Capture the cell that displays the provided text and extract its [X, Y] central coordinate. 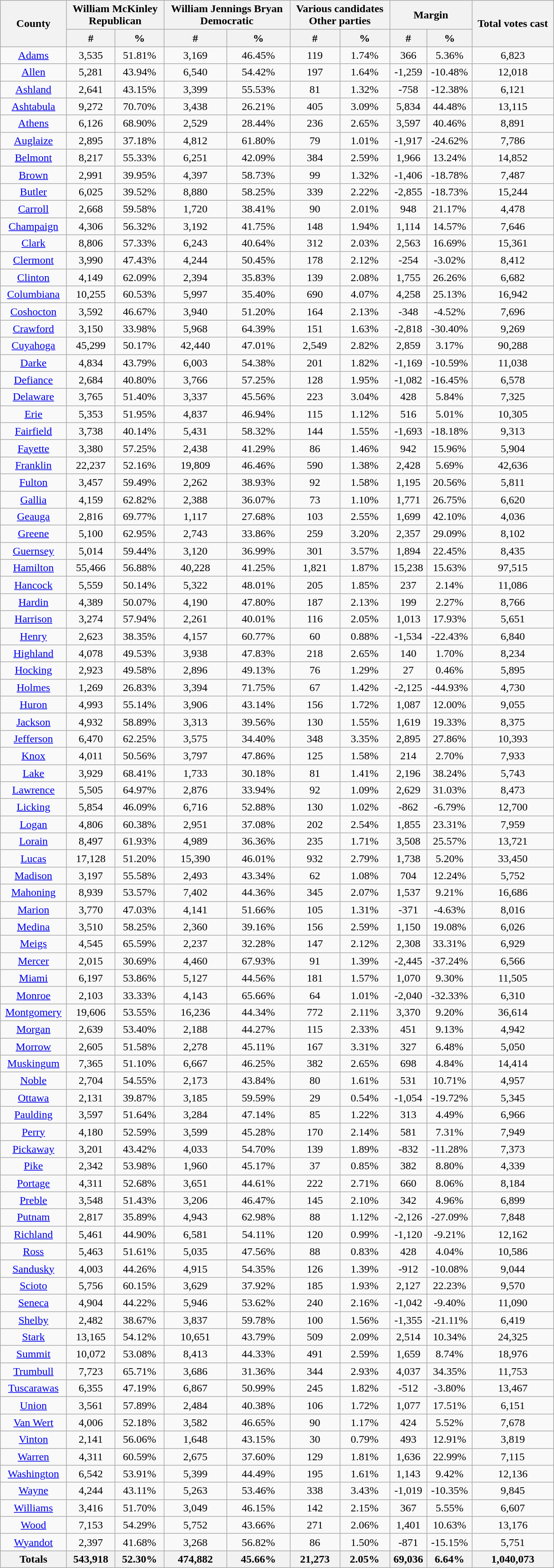
12,162 [513, 1234]
5.01% [449, 414]
6,607 [513, 1508]
4,037 [408, 1371]
58.89% [139, 722]
15.63% [449, 568]
-4.52% [449, 312]
38.93% [258, 482]
5,895 [513, 670]
142 [315, 1508]
Delaware [33, 397]
Margin [431, 15]
4.49% [449, 1115]
-44.93% [449, 687]
10,305 [513, 414]
25.57% [449, 841]
-1,054 [408, 1098]
15,361 [513, 243]
37.60% [258, 1457]
30 [315, 1440]
313 [408, 1115]
1.09% [365, 790]
80 [315, 1081]
Defiance [33, 380]
125 [315, 756]
4,258 [408, 295]
Geauga [33, 517]
5,811 [513, 482]
8,766 [513, 602]
42.10% [449, 517]
1.94% [365, 226]
12.91% [449, 1440]
3,370 [408, 1012]
Auglaize [33, 141]
73 [315, 500]
2,817 [91, 1217]
3.35% [365, 739]
7,933 [513, 756]
Lucas [33, 859]
2.54% [365, 824]
1.02% [365, 807]
5,854 [91, 807]
2.07% [365, 893]
4,806 [91, 824]
6,929 [513, 944]
40.64% [258, 243]
52.30% [139, 1559]
14,852 [513, 158]
44.36% [258, 893]
40.80% [139, 380]
27.86% [449, 739]
2,549 [315, 346]
1.08% [365, 876]
34.35% [449, 1371]
44.22% [139, 1303]
51.43% [139, 1200]
Clinton [33, 277]
7,959 [513, 824]
21,273 [315, 1559]
52.59% [139, 1132]
Brown [33, 175]
2,015 [91, 961]
46.15% [258, 1508]
3,438 [195, 106]
53.62% [258, 1303]
26.26% [449, 277]
-22.43% [449, 636]
2.11% [365, 1012]
41.68% [139, 1542]
62 [315, 876]
1,195 [408, 482]
3,770 [91, 910]
-9.40% [449, 1303]
8.06% [449, 1183]
20.56% [449, 482]
-912 [408, 1268]
1.57% [365, 978]
2.01% [365, 209]
0.46% [449, 670]
205 [315, 585]
-832 [408, 1149]
60 [315, 636]
6,419 [513, 1320]
5,651 [513, 619]
44.90% [139, 1234]
10,255 [91, 295]
5,559 [91, 585]
44.49% [258, 1474]
Madison [33, 876]
-1,042 [408, 1303]
Montgomery [33, 1012]
151 [315, 329]
8,102 [513, 534]
-24.62% [449, 141]
40.38% [258, 1405]
2,388 [195, 500]
7,325 [513, 397]
9,845 [513, 1491]
13,467 [513, 1388]
1.63% [365, 329]
4,993 [91, 705]
43.94% [139, 72]
-2,126 [408, 1217]
Coshocton [33, 312]
3,510 [91, 927]
2,896 [195, 670]
7.31% [449, 1132]
29.09% [449, 534]
45.11% [258, 1047]
8,413 [195, 1354]
64.39% [258, 329]
49.58% [139, 670]
62.98% [258, 1217]
4,011 [91, 756]
342 [408, 1200]
8,473 [513, 790]
4,078 [91, 653]
3,686 [195, 1371]
99 [315, 175]
4,141 [195, 910]
2,397 [91, 1542]
3,416 [91, 1508]
772 [315, 1012]
-348 [408, 312]
116 [315, 619]
5,834 [408, 106]
8,016 [513, 910]
-19.72% [449, 1098]
47.80% [258, 602]
4,003 [91, 1268]
6,025 [91, 192]
10,651 [195, 1337]
19,809 [195, 465]
167 [315, 1047]
7,848 [513, 1217]
690 [315, 295]
70.70% [139, 106]
4,904 [91, 1303]
Ottawa [33, 1098]
178 [315, 260]
50.14% [139, 585]
11,086 [513, 585]
2,196 [408, 773]
3,738 [91, 431]
6,682 [513, 277]
4,915 [195, 1268]
1.64% [365, 72]
54.29% [139, 1525]
Meigs [33, 944]
Adams [33, 55]
22.99% [449, 1457]
40.46% [449, 123]
8.74% [449, 1354]
65.59% [139, 944]
-10.48% [449, 72]
3,766 [195, 380]
46.94% [258, 414]
47.01% [258, 346]
9,570 [513, 1286]
2,629 [408, 790]
44.34% [258, 1012]
6,620 [513, 500]
2,529 [195, 123]
8,412 [513, 260]
1.38% [365, 465]
3,049 [195, 1508]
57.89% [139, 1405]
1,966 [408, 158]
2,342 [91, 1166]
1.74% [365, 55]
Union [33, 1405]
90,288 [513, 346]
60.15% [139, 1286]
-3.80% [449, 1388]
2,127 [408, 1286]
19,606 [91, 1012]
Wyandot [33, 1542]
38.41% [258, 209]
4,159 [91, 500]
1,013 [408, 619]
9.42% [449, 1474]
1.46% [365, 448]
181 [315, 978]
53.08% [139, 1354]
3.57% [365, 551]
6,899 [513, 1200]
1,755 [408, 277]
2,360 [195, 927]
1.17% [365, 1423]
33.94% [258, 790]
-37.24% [449, 961]
Highland [33, 653]
Monroe [33, 995]
Darke [33, 363]
7,373 [513, 1149]
25.13% [449, 295]
9.30% [449, 978]
30.69% [139, 961]
County [33, 23]
384 [315, 158]
5,968 [195, 329]
942 [408, 448]
367 [408, 1508]
51.10% [139, 1064]
-6.79% [449, 807]
509 [315, 1337]
5,322 [195, 585]
2.10% [365, 1200]
271 [315, 1525]
5,345 [513, 1098]
2,605 [91, 1047]
1,733 [195, 773]
Morgan [33, 1029]
3,274 [91, 619]
Scioto [33, 1286]
1.85% [365, 585]
1,117 [195, 517]
Stark [33, 1337]
22.23% [449, 1286]
1.42% [365, 687]
581 [408, 1132]
5,904 [513, 448]
3,394 [195, 687]
5,100 [91, 534]
5.55% [449, 1508]
31.03% [449, 790]
-2,040 [408, 995]
4.96% [449, 1200]
39.52% [139, 192]
Noble [33, 1081]
61.80% [258, 141]
-21.11% [449, 1320]
22.45% [449, 551]
68.41% [139, 773]
Wayne [33, 1491]
22,237 [91, 465]
-12.38% [449, 89]
51.95% [139, 414]
5.69% [449, 465]
43.84% [258, 1081]
7,115 [513, 1457]
45.17% [258, 1166]
1.56% [365, 1320]
105 [315, 910]
235 [315, 841]
0.54% [365, 1098]
45.66% [258, 1559]
33.98% [139, 329]
53.57% [139, 893]
48.01% [258, 585]
2,278 [195, 1047]
69,036 [408, 1559]
6,566 [513, 961]
35.89% [139, 1217]
2,514 [408, 1337]
44.48% [449, 106]
5,431 [195, 431]
8,435 [513, 551]
Crawford [33, 329]
405 [315, 106]
Hancock [33, 585]
1,537 [408, 893]
2,668 [91, 209]
46.45% [258, 55]
5,263 [195, 1491]
Fairfield [33, 431]
58.32% [258, 431]
49.53% [139, 653]
36.99% [258, 551]
Muskingum [33, 1064]
6,197 [91, 978]
Lorain [33, 841]
6,716 [195, 807]
Van Wert [33, 1423]
Cuyahoga [33, 346]
4,989 [195, 841]
3,938 [195, 653]
5,127 [195, 978]
3,206 [195, 1200]
223 [315, 397]
4,149 [91, 277]
2,438 [195, 448]
2.71% [365, 1183]
2,484 [195, 1405]
218 [315, 653]
2,131 [91, 1098]
Clark [33, 243]
4,478 [513, 209]
4.84% [449, 1064]
3,819 [513, 1440]
16,686 [513, 893]
42,440 [195, 346]
Belmont [33, 158]
2,173 [195, 1081]
55.14% [139, 705]
51.58% [139, 1047]
7,723 [91, 1371]
50.56% [139, 756]
3,561 [91, 1405]
45,299 [91, 346]
6.48% [449, 1047]
59.58% [139, 209]
59.78% [258, 1320]
William Jennings BryanDemocratic [227, 15]
10.34% [449, 1337]
Portage [33, 1183]
3,268 [195, 1542]
13,115 [513, 106]
2,428 [408, 465]
34.40% [258, 739]
3.09% [365, 106]
6,867 [195, 1388]
46.46% [258, 465]
Trumbull [33, 1371]
28.44% [258, 123]
21.17% [449, 209]
46.25% [258, 1064]
8,217 [91, 158]
-18.78% [449, 175]
0.88% [365, 636]
366 [408, 55]
-512 [408, 1388]
Athens [33, 123]
10,072 [91, 1354]
1,143 [408, 1474]
344 [315, 1371]
42.09% [258, 158]
1,077 [408, 1405]
9,269 [513, 329]
4,460 [195, 961]
4.07% [365, 295]
46.47% [258, 1200]
Ross [33, 1251]
59.49% [139, 482]
1.95% [365, 380]
1.93% [365, 1286]
64 [315, 995]
54.12% [139, 1337]
Hardin [33, 602]
60.59% [139, 1457]
52.88% [258, 807]
39.87% [139, 1098]
17.93% [449, 619]
Lawrence [33, 790]
119 [315, 55]
2,623 [91, 636]
2,675 [195, 1457]
-27.09% [449, 1217]
2,394 [195, 277]
56.88% [139, 568]
474,882 [195, 1559]
40.01% [258, 619]
38.35% [139, 636]
1,619 [408, 722]
-1,082 [408, 380]
4,180 [91, 1132]
3,837 [195, 1320]
36.07% [258, 500]
4,957 [513, 1081]
Hocking [33, 670]
1,738 [408, 859]
65.71% [139, 1371]
Preble [33, 1200]
50.45% [258, 260]
2,991 [91, 175]
1,636 [408, 1457]
2,261 [195, 619]
7,153 [91, 1525]
Henry [33, 636]
6,470 [91, 739]
Holmes [33, 687]
1,150 [408, 927]
4,397 [195, 175]
3,284 [195, 1115]
35.40% [258, 295]
2,876 [195, 790]
-1,355 [408, 1320]
3,592 [91, 312]
4,190 [195, 602]
-254 [408, 260]
201 [315, 363]
3,120 [195, 551]
1.10% [365, 500]
62.25% [139, 739]
7,949 [513, 1132]
62.82% [139, 500]
2,482 [91, 1320]
4,389 [91, 602]
Vinton [33, 1440]
26.83% [139, 687]
491 [315, 1354]
Tuscarawas [33, 1388]
259 [315, 534]
6,966 [513, 1115]
3,508 [408, 841]
10.71% [449, 1081]
5.20% [449, 859]
1.50% [365, 1542]
97,515 [513, 568]
Ashtabula [33, 106]
5,399 [195, 1474]
4,812 [195, 141]
Total votes cast [513, 23]
245 [315, 1388]
Williams [33, 1508]
6,840 [513, 636]
51.66% [258, 910]
2.09% [365, 1337]
6,581 [195, 1234]
0.83% [365, 1251]
4,943 [195, 1217]
11,753 [513, 1371]
51.81% [139, 55]
6,243 [195, 243]
27 [408, 670]
Jefferson [33, 739]
8,939 [91, 893]
2.16% [365, 1303]
57.33% [139, 243]
50.07% [139, 602]
Guernsey [33, 551]
27.68% [258, 517]
4,545 [91, 944]
16,942 [513, 295]
0.85% [365, 1166]
37.18% [139, 141]
1.87% [365, 568]
12,700 [513, 807]
11,038 [513, 363]
Butler [33, 192]
0.79% [365, 1440]
79 [315, 141]
1.31% [365, 910]
16.69% [449, 243]
148 [315, 226]
9.20% [449, 1012]
348 [315, 739]
424 [408, 1423]
52.68% [139, 1183]
33,450 [513, 859]
6,003 [195, 363]
Sandusky [33, 1268]
3,197 [91, 876]
1,894 [408, 551]
37 [315, 1166]
15,244 [513, 192]
5,281 [91, 72]
4.04% [449, 1251]
39.16% [258, 927]
202 [315, 824]
47.83% [258, 653]
43.34% [258, 876]
56.32% [139, 226]
5.36% [449, 55]
49.13% [258, 670]
4,306 [91, 226]
3,629 [195, 1286]
42,636 [513, 465]
237 [408, 585]
3,380 [91, 448]
195 [315, 1474]
14,414 [513, 1064]
60.38% [139, 824]
120 [315, 1234]
47.14% [258, 1115]
40,228 [195, 568]
5,353 [91, 414]
17,128 [91, 859]
31.36% [258, 1371]
Various candidatesOther parties [340, 15]
Knox [33, 756]
5,463 [91, 1251]
15.96% [449, 448]
3.20% [365, 534]
345 [315, 893]
164 [315, 312]
56.06% [139, 1440]
54.55% [139, 1081]
493 [408, 1440]
45.28% [258, 1132]
33.86% [258, 534]
2,743 [195, 534]
58.73% [258, 175]
5,997 [195, 295]
35.83% [258, 277]
2.55% [365, 517]
11,090 [513, 1303]
698 [408, 1064]
Shelby [33, 1320]
4,033 [195, 1149]
1,648 [195, 1440]
-862 [408, 807]
9,055 [513, 705]
-10.08% [449, 1268]
-1,169 [408, 363]
46.67% [139, 312]
1.71% [365, 841]
43.14% [258, 705]
-758 [408, 89]
1,960 [195, 1166]
19.33% [449, 722]
-2,855 [408, 192]
Warren [33, 1457]
47.56% [258, 1251]
312 [315, 243]
Licking [33, 807]
2.15% [365, 1508]
59.59% [258, 1098]
214 [408, 756]
-10.59% [449, 363]
39.95% [139, 175]
5.52% [449, 1423]
44.33% [258, 1354]
53.86% [139, 978]
Allen [33, 72]
187 [315, 602]
8,880 [195, 192]
Logan [33, 824]
53.91% [139, 1474]
23.31% [449, 824]
145 [315, 1200]
4,942 [513, 1029]
3,337 [195, 397]
2,816 [91, 517]
41.29% [258, 448]
338 [315, 1491]
59.44% [139, 551]
50.17% [139, 346]
3.31% [365, 1047]
3.04% [365, 397]
Franklin [33, 465]
46.09% [139, 807]
Wood [33, 1525]
76 [315, 670]
3,940 [195, 312]
2,357 [408, 534]
-2,125 [408, 687]
2,684 [91, 380]
12.24% [449, 876]
240 [315, 1303]
2,951 [195, 824]
36,614 [513, 1012]
Gallia [33, 500]
129 [315, 1457]
26.75% [449, 500]
Richland [33, 1234]
7,365 [91, 1064]
33.33% [139, 995]
3,535 [91, 55]
948 [408, 209]
Totals [33, 1559]
60.77% [258, 636]
660 [408, 1183]
144 [315, 431]
2,141 [91, 1440]
13,721 [513, 841]
40.14% [139, 431]
-1,019 [408, 1491]
4,143 [195, 995]
185 [315, 1286]
Jackson [33, 722]
1,269 [91, 687]
-1,693 [408, 431]
531 [408, 1081]
12,018 [513, 72]
1,070 [408, 978]
5,014 [91, 551]
3,548 [91, 1200]
52.16% [139, 465]
1.41% [365, 773]
126 [315, 1268]
-16.45% [449, 380]
2.70% [449, 756]
3,765 [91, 397]
8,806 [91, 243]
301 [315, 551]
6,578 [513, 380]
-18.73% [449, 192]
103 [315, 517]
6.64% [449, 1559]
3,399 [195, 89]
47.03% [139, 910]
3,185 [195, 1098]
1,401 [408, 1525]
68.90% [139, 123]
53.40% [139, 1029]
4,339 [513, 1166]
61.93% [139, 841]
2.27% [449, 602]
57.94% [139, 619]
60.53% [139, 295]
3,201 [91, 1149]
3,457 [91, 482]
7,696 [513, 312]
-3.02% [449, 260]
2.08% [365, 277]
5,756 [91, 1286]
4,932 [91, 722]
53.55% [139, 1012]
30.18% [258, 773]
1,699 [408, 517]
51.64% [139, 1115]
4,730 [513, 687]
54.70% [258, 1149]
46.65% [258, 1423]
45.56% [258, 397]
-1,120 [408, 1234]
Summit [33, 1354]
6,540 [195, 72]
199 [408, 602]
2.33% [365, 1029]
Medina [33, 927]
6,542 [91, 1474]
19.08% [449, 927]
6,026 [513, 927]
8,497 [91, 841]
-11.28% [449, 1149]
2,641 [91, 89]
24,325 [513, 1337]
32.28% [258, 944]
Huron [33, 705]
-9.21% [449, 1234]
9.21% [449, 893]
44.61% [258, 1183]
Seneca [33, 1303]
0.99% [365, 1234]
13.24% [449, 158]
4,006 [91, 1423]
67.93% [258, 961]
91 [315, 961]
10,393 [513, 739]
236 [315, 123]
55.58% [139, 876]
2.22% [365, 192]
7,487 [513, 175]
43.11% [139, 1491]
43.42% [139, 1149]
3,150 [91, 329]
41.75% [258, 226]
100 [315, 1320]
56.82% [258, 1542]
543,918 [91, 1559]
3,599 [195, 1132]
Clermont [33, 260]
5,461 [91, 1234]
-1,917 [408, 141]
65.66% [258, 995]
52.18% [139, 1423]
1.29% [365, 670]
2.06% [365, 1525]
37.08% [258, 824]
6,310 [513, 995]
2,188 [195, 1029]
41.25% [258, 568]
14.57% [449, 226]
170 [315, 1132]
-30.40% [449, 329]
3,192 [195, 226]
2,704 [91, 1081]
15,390 [195, 859]
2.79% [365, 859]
9.13% [449, 1029]
38.24% [449, 773]
53.46% [258, 1491]
3.17% [449, 346]
-10.35% [449, 1491]
Perry [33, 1132]
1,771 [408, 500]
3,575 [195, 739]
8,234 [513, 653]
67 [315, 687]
2,563 [408, 243]
51.70% [139, 1508]
327 [408, 1047]
15,238 [408, 568]
6,151 [513, 1405]
4,834 [91, 363]
3,990 [91, 260]
Marion [33, 910]
8.80% [449, 1166]
4,837 [195, 414]
7,646 [513, 226]
339 [315, 192]
1,087 [408, 705]
Greene [33, 534]
2,103 [91, 995]
2,639 [91, 1029]
-2,818 [408, 329]
1.22% [365, 1115]
704 [408, 876]
1,821 [315, 568]
3,797 [195, 756]
Columbiana [33, 295]
36.36% [258, 841]
3,906 [195, 705]
Pickaway [33, 1149]
7,786 [513, 141]
13,176 [513, 1525]
1,114 [408, 226]
38.67% [139, 1320]
1.81% [365, 1457]
Pike [33, 1166]
2,262 [195, 482]
6,823 [513, 55]
12.00% [449, 705]
1.89% [365, 1149]
-871 [408, 1542]
43.66% [258, 1525]
4,157 [195, 636]
Mercer [33, 961]
-32.33% [449, 995]
451 [408, 1029]
54.38% [258, 363]
140 [408, 653]
3,169 [195, 55]
Harrison [33, 619]
6,251 [195, 158]
Carroll [33, 209]
55.53% [258, 89]
197 [315, 72]
17.51% [449, 1405]
71.75% [258, 687]
1,659 [408, 1354]
Fayette [33, 448]
128 [315, 380]
Champaign [33, 226]
3.43% [365, 1491]
62.09% [139, 277]
46.01% [258, 859]
9,313 [513, 431]
44.56% [258, 978]
-371 [408, 910]
5,743 [513, 773]
3,313 [195, 722]
18,976 [513, 1354]
39.56% [258, 722]
932 [315, 859]
-1,406 [408, 175]
1,720 [195, 209]
3,582 [195, 1423]
54.42% [258, 72]
-1,534 [408, 636]
Paulding [33, 1115]
16,236 [195, 1012]
2.03% [365, 243]
1,855 [408, 824]
6,121 [513, 89]
53.98% [139, 1166]
3,929 [91, 773]
44.27% [258, 1029]
William McKinleyRepublican [115, 15]
5.84% [449, 397]
47.43% [139, 260]
106 [315, 1405]
8,375 [513, 722]
47.19% [139, 1388]
-1,259 [408, 72]
51.61% [139, 1251]
54.35% [258, 1268]
1,040,073 [513, 1559]
5,505 [91, 790]
516 [408, 414]
69.77% [139, 517]
13,165 [91, 1337]
6,355 [91, 1388]
5,050 [513, 1047]
62.95% [139, 534]
37.92% [258, 1286]
26.21% [258, 106]
33.31% [449, 944]
10,586 [513, 1251]
51.40% [139, 397]
Fulton [33, 482]
50.99% [258, 1388]
44.26% [139, 1268]
Ashland [33, 89]
7,402 [195, 893]
6,667 [195, 1064]
2,923 [91, 670]
5,035 [195, 1251]
47.86% [258, 756]
55.33% [139, 158]
-4.63% [449, 910]
2,237 [195, 944]
2,308 [408, 944]
Miami [33, 978]
Putnam [33, 1217]
Mahoning [33, 893]
Hamilton [33, 568]
64.97% [139, 790]
590 [315, 465]
6,126 [91, 123]
9,044 [513, 1268]
Morrow [33, 1047]
2,859 [408, 346]
54.11% [258, 1234]
8,891 [513, 123]
-15.15% [449, 1542]
1.70% [449, 653]
Erie [33, 414]
5,946 [195, 1303]
Washington [33, 1474]
2,493 [195, 876]
-2,445 [408, 961]
222 [315, 1183]
7,678 [513, 1423]
4,036 [513, 517]
-18.18% [449, 431]
2.93% [365, 1371]
55,466 [91, 568]
5,751 [513, 1542]
11,505 [513, 978]
85 [315, 1115]
2.82% [365, 346]
10.63% [449, 1525]
29 [315, 1098]
12,136 [513, 1474]
9,272 [91, 106]
Lake [33, 773]
3,651 [195, 1183]
147 [315, 944]
8,184 [513, 1183]
